Extract the [x, y] coordinate from the center of the cell holding the provided text.  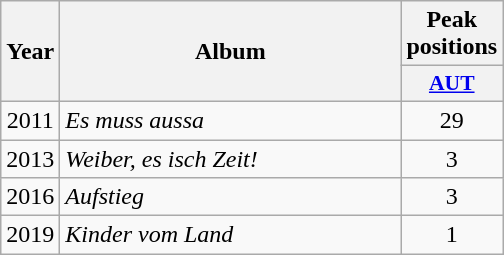
Album [230, 52]
2019 [30, 235]
AUT [452, 84]
Weiber, es isch Zeit! [230, 159]
Peak positions [452, 34]
2016 [30, 197]
29 [452, 120]
1 [452, 235]
Kinder vom Land [230, 235]
Year [30, 52]
Es muss aussa [230, 120]
2011 [30, 120]
2013 [30, 159]
Aufstieg [230, 197]
